For the text-containing cell, return its midpoint in [X, Y] coordinate format. 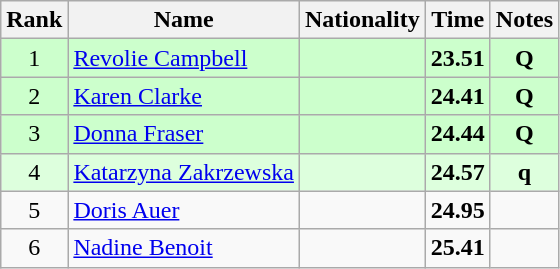
q [524, 172]
2 [34, 96]
6 [34, 248]
Nationality [362, 20]
Revolie Campbell [184, 58]
Karen Clarke [184, 96]
Nadine Benoit [184, 248]
1 [34, 58]
Doris Auer [184, 210]
24.57 [458, 172]
Katarzyna Zakrzewska [184, 172]
Rank [34, 20]
23.51 [458, 58]
4 [34, 172]
24.95 [458, 210]
24.44 [458, 134]
Notes [524, 20]
24.41 [458, 96]
5 [34, 210]
Donna Fraser [184, 134]
25.41 [458, 248]
Name [184, 20]
3 [34, 134]
Time [458, 20]
